From the cell containing the given text, extract its center point as (X, Y) coordinate. 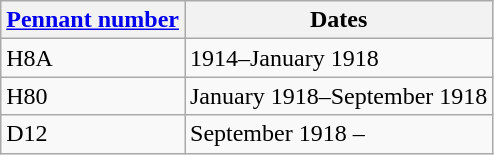
D12 (93, 134)
January 1918–September 1918 (338, 96)
September 1918 – (338, 134)
H80 (93, 96)
Pennant number (93, 20)
1914–January 1918 (338, 58)
Dates (338, 20)
H8A (93, 58)
